Determine the (x, y) coordinate at the center of the cell enclosing the given text.  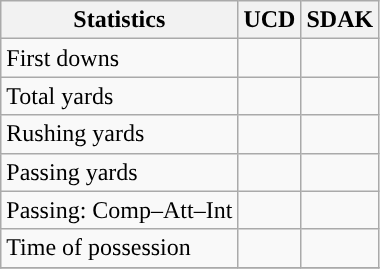
Passing: Comp–Att–Int (120, 210)
Statistics (120, 20)
UCD (270, 20)
First downs (120, 58)
SDAK (340, 20)
Time of possession (120, 248)
Passing yards (120, 172)
Rushing yards (120, 134)
Total yards (120, 96)
